For the text-containing cell, return its midpoint in [x, y] coordinate format. 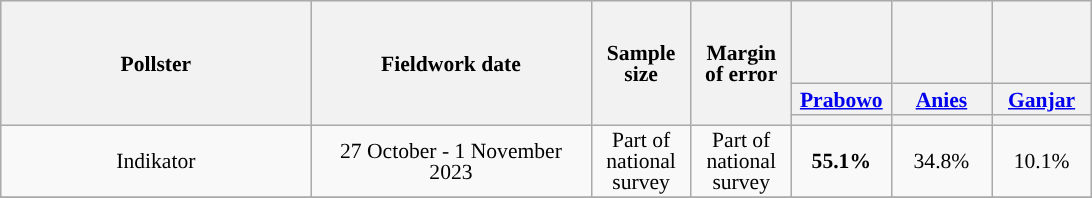
Prabowo [841, 100]
Margin of error [741, 63]
27 October - 1 November 2023 [451, 162]
34.8% [941, 162]
10.1% [1042, 162]
Fieldwork date [451, 63]
Sample size [641, 63]
Anies [941, 100]
Pollster [156, 63]
Ganjar [1042, 100]
55.1% [841, 162]
Indikator [156, 162]
